Provide the [x, y] coordinate of the cell's center where the given text is located.  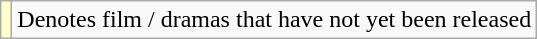
Denotes film / dramas that have not yet been released [274, 20]
